Locate the cell with the specified text and output its [X, Y] center coordinate. 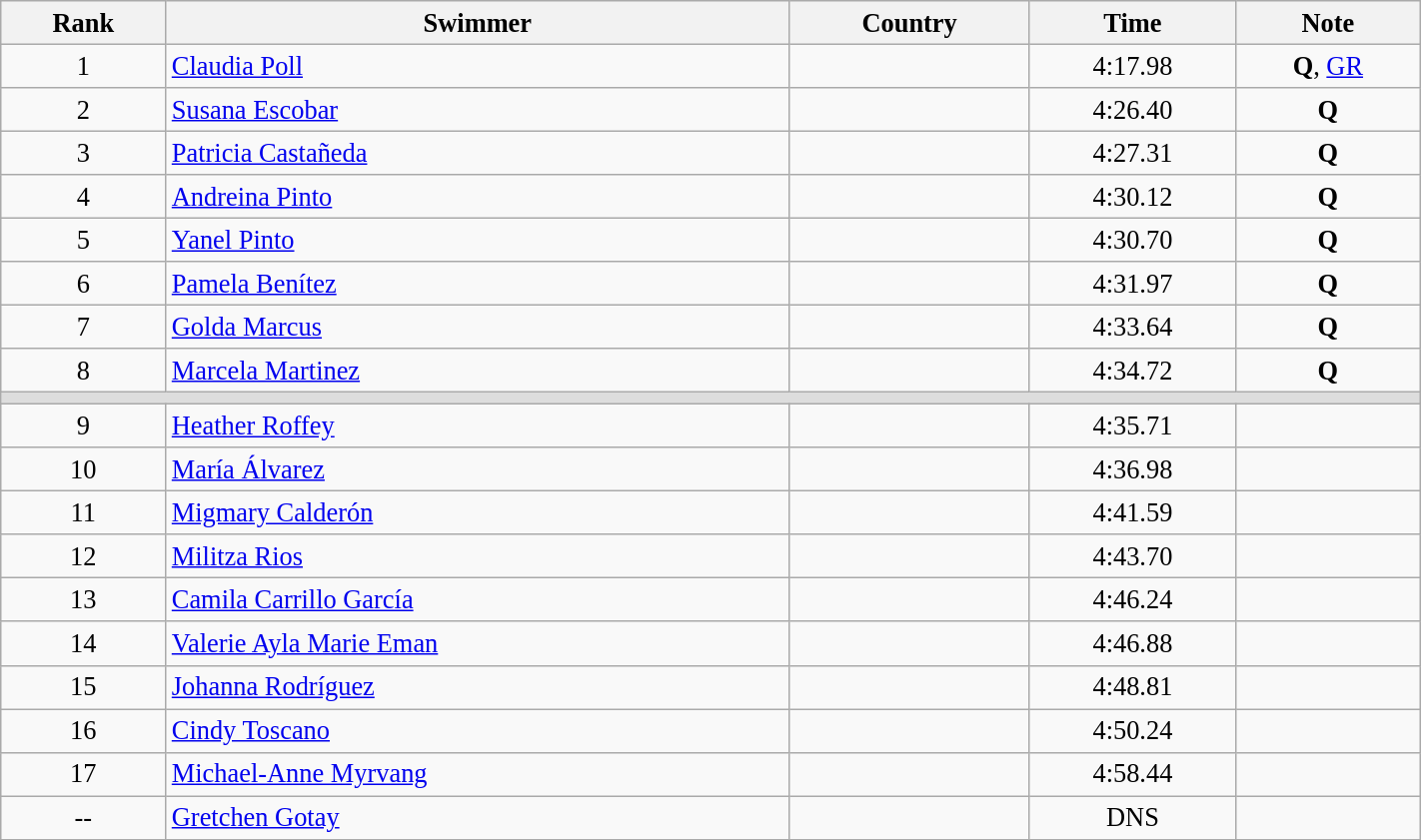
17 [84, 774]
4:33.64 [1132, 327]
5 [84, 240]
11 [84, 512]
Heather Roffey [478, 425]
Michael-Anne Myrvang [478, 774]
4:50.24 [1132, 730]
4:27.31 [1132, 153]
4:35.71 [1132, 425]
6 [84, 284]
María Álvarez [478, 469]
10 [84, 469]
Q, GR [1327, 66]
4:46.24 [1132, 599]
4:58.44 [1132, 774]
Cindy Toscano [478, 730]
Susana Escobar [478, 109]
Valerie Ayla Marie Eman [478, 643]
4 [84, 197]
Rank [84, 22]
Gretchen Gotay [478, 817]
Golda Marcus [478, 327]
16 [84, 730]
Pamela Benítez [478, 284]
3 [84, 153]
Andreina Pinto [478, 197]
DNS [1132, 817]
12 [84, 556]
Claudia Poll [478, 66]
4:46.88 [1132, 643]
4:26.40 [1132, 109]
2 [84, 109]
Johanna Rodríguez [478, 687]
Yanel Pinto [478, 240]
Country [909, 22]
14 [84, 643]
4:43.70 [1132, 556]
Militza Rios [478, 556]
Time [1132, 22]
4:30.12 [1132, 197]
4:36.98 [1132, 469]
9 [84, 425]
13 [84, 599]
Note [1327, 22]
4:30.70 [1132, 240]
4:31.97 [1132, 284]
Swimmer [478, 22]
-- [84, 817]
4:41.59 [1132, 512]
8 [84, 371]
4:48.81 [1132, 687]
1 [84, 66]
Camila Carrillo García [478, 599]
4:34.72 [1132, 371]
Patricia Castañeda [478, 153]
Marcela Martinez [478, 371]
7 [84, 327]
Migmary Calderón [478, 512]
4:17.98 [1132, 66]
15 [84, 687]
